Capture the cell that displays the provided text and extract its (X, Y) central coordinate. 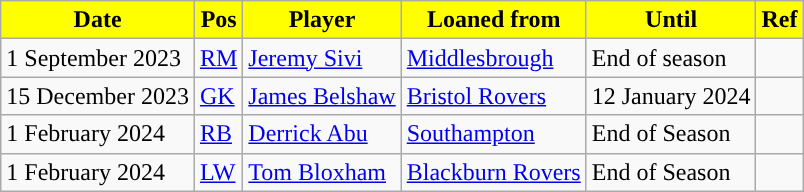
Derrick Abu (322, 134)
LW (218, 172)
Bristol Rovers (494, 96)
Until (671, 20)
Tom Bloxham (322, 172)
James Belshaw (322, 96)
GK (218, 96)
12 January 2024 (671, 96)
Blackburn Rovers (494, 172)
15 December 2023 (98, 96)
Southampton (494, 134)
RM (218, 58)
RB (218, 134)
1 September 2023 (98, 58)
Player (322, 20)
Date (98, 20)
Jeremy Sivi (322, 58)
Middlesbrough (494, 58)
Pos (218, 20)
End of season (671, 58)
Ref (780, 20)
Loaned from (494, 20)
